Search for the cell housing the specified text and yield its [x, y] center coordinate. 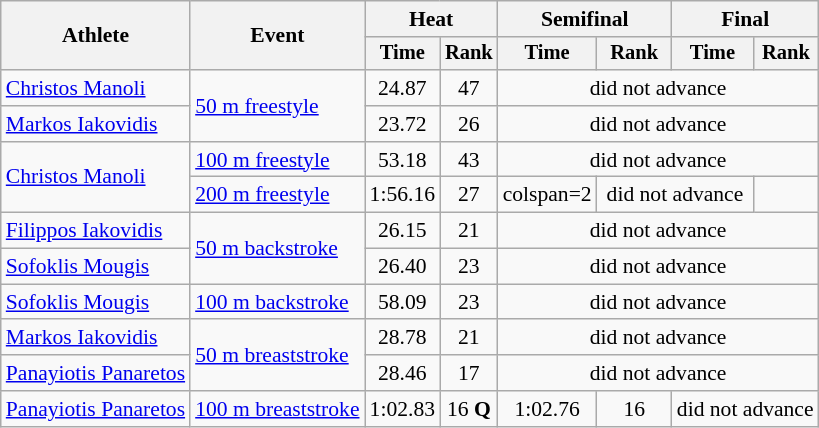
16 Q [469, 409]
26.40 [402, 267]
1:02.83 [402, 409]
17 [469, 373]
100 m breaststroke [277, 409]
16 [634, 409]
Athlete [96, 36]
26.15 [402, 231]
Heat [432, 19]
24.87 [402, 88]
50 m freestyle [277, 106]
58.09 [402, 302]
200 m freestyle [277, 195]
Final [746, 19]
Event [277, 36]
28.78 [402, 338]
100 m backstroke [277, 302]
26 [469, 124]
47 [469, 88]
43 [469, 160]
1:56.16 [402, 195]
23.72 [402, 124]
Filippos Iakovidis [96, 231]
100 m freestyle [277, 160]
Semifinal [585, 19]
50 m backstroke [277, 248]
27 [469, 195]
28.46 [402, 373]
53.18 [402, 160]
colspan=2 [548, 195]
50 m breaststroke [277, 356]
1:02.76 [548, 409]
